Pinpoint the cell where the given text exists, returning its (x, y) midpoint coordinate. 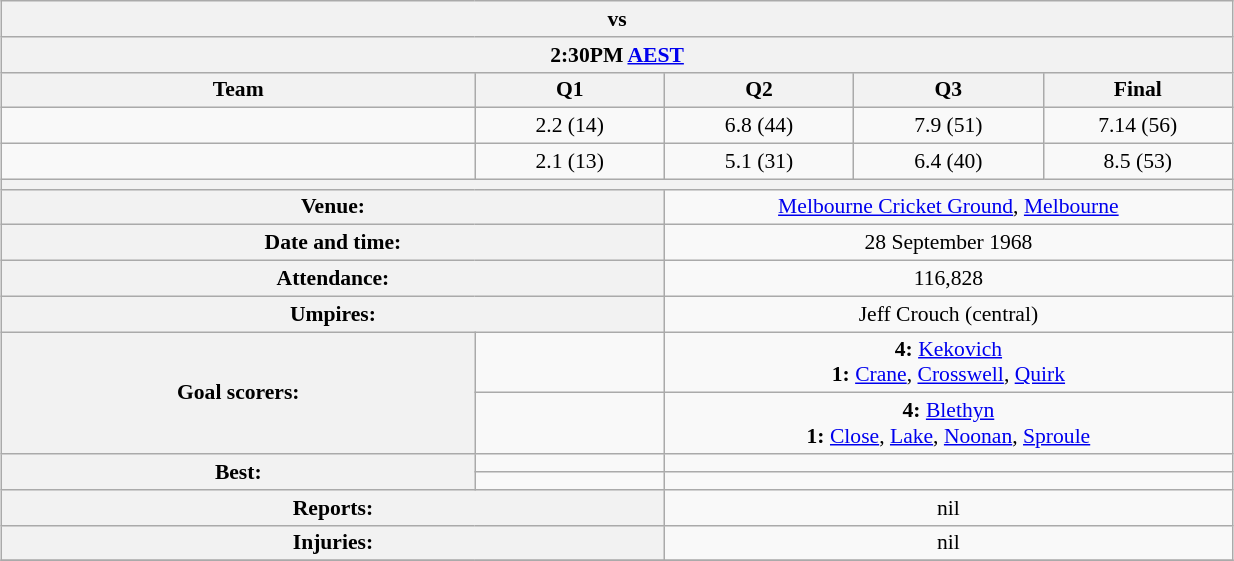
Melbourne Cricket Ground, Melbourne (948, 207)
Venue: (334, 207)
28 September 1968 (948, 243)
2.2 (14) (570, 126)
Umpires: (334, 314)
7.14 (56) (1138, 126)
Final (1138, 90)
vs (618, 19)
Attendance: (334, 279)
7.9 (51) (948, 126)
4: Blethyn1: Close, Lake, Noonan, Sproule (948, 424)
5.1 (31) (758, 162)
116,828 (948, 279)
Q1 (570, 90)
8.5 (53) (1138, 162)
Goal scorers: (238, 393)
Date and time: (334, 243)
2:30PM AEST (618, 55)
Team (238, 90)
4: Kekovich1: Crane, Crosswell, Quirk (948, 362)
Reports: (334, 508)
2.1 (13) (570, 162)
Jeff Crouch (central) (948, 314)
Q3 (948, 90)
Injuries: (334, 543)
Q2 (758, 90)
6.8 (44) (758, 126)
Best: (238, 472)
6.4 (40) (948, 162)
